Extract the [x, y] coordinate from the center of the cell holding the provided text.  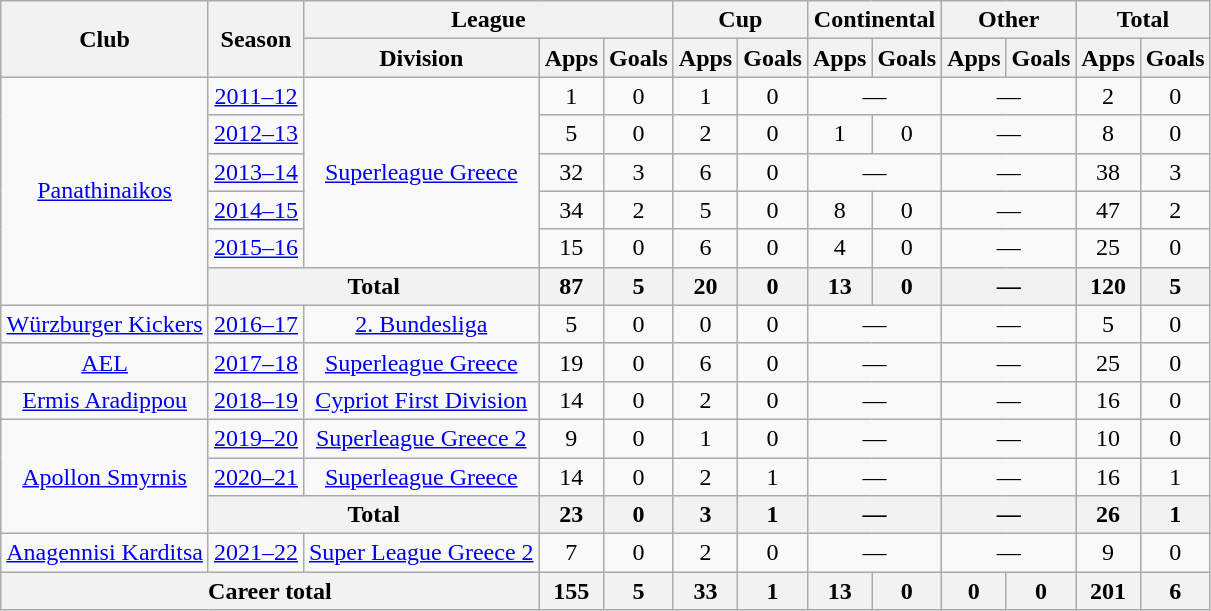
2015–16 [256, 248]
Superleague Greece 2 [421, 438]
Super League Greece 2 [421, 553]
47 [1108, 210]
201 [1108, 591]
2017–18 [256, 362]
Cypriot First Division [421, 400]
Club [105, 39]
38 [1108, 172]
Ermis Aradippou [105, 400]
Season [256, 39]
34 [571, 210]
120 [1108, 286]
32 [571, 172]
7 [571, 553]
2011–12 [256, 96]
Anagennisi Karditsa [105, 553]
2021–22 [256, 553]
Career total [270, 591]
2016–17 [256, 324]
2020–21 [256, 477]
Würzburger Kickers [105, 324]
2019–20 [256, 438]
20 [705, 286]
Apollon Smyrnis [105, 476]
2014–15 [256, 210]
19 [571, 362]
Other [1009, 20]
87 [571, 286]
Continental [874, 20]
AEL [105, 362]
26 [1108, 515]
33 [705, 591]
Cup [740, 20]
League [488, 20]
2012–13 [256, 134]
2013–14 [256, 172]
15 [571, 248]
4 [839, 248]
2018–19 [256, 400]
23 [571, 515]
Division [421, 58]
Panathinaikos [105, 191]
2. Bundesliga [421, 324]
10 [1108, 438]
155 [571, 591]
